Return [x, y] of the center of cell containing provided text 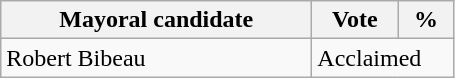
Acclaimed [383, 58]
Vote [355, 20]
% [426, 20]
Mayoral candidate [156, 20]
Robert Bibeau [156, 58]
